Extract the [x, y] coordinate from the center of the cell holding the provided text.  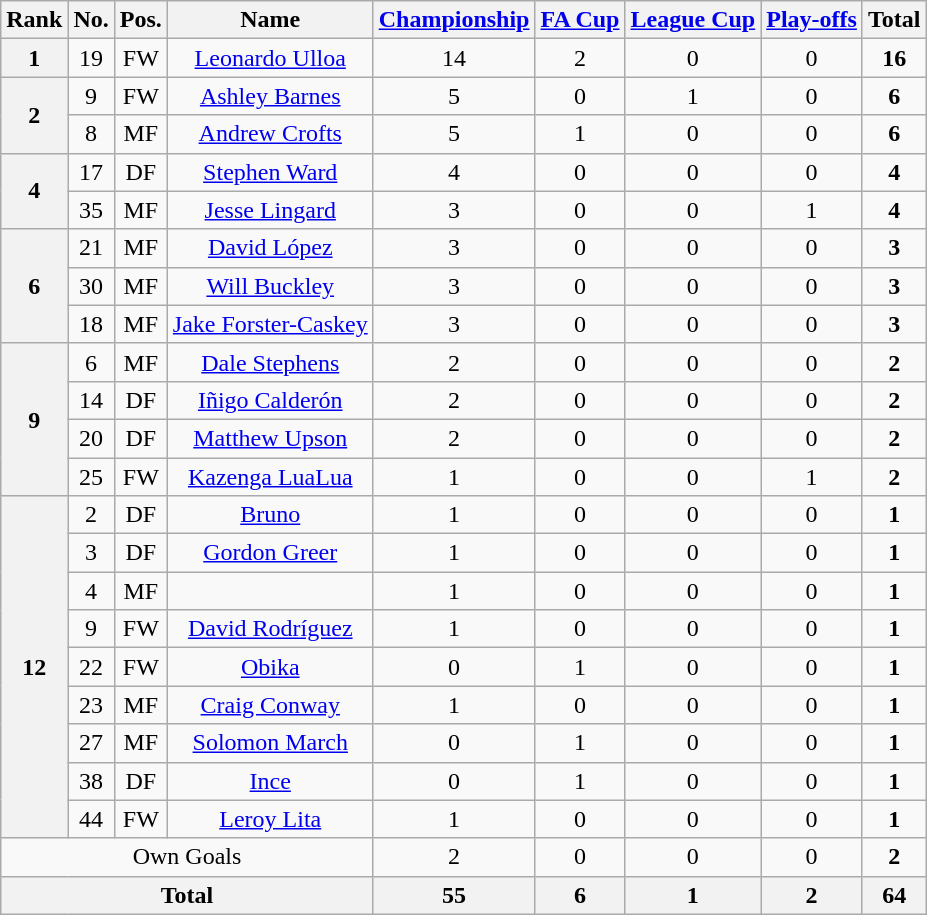
Andrew Crofts [270, 134]
League Cup [693, 20]
Ince [270, 781]
16 [894, 58]
18 [91, 324]
David Rodríguez [270, 629]
Ashley Barnes [270, 96]
Own Goals [187, 857]
Leonardo Ulloa [270, 58]
Championship [454, 20]
Pos. [140, 20]
FA Cup [580, 20]
12 [34, 668]
44 [91, 819]
19 [91, 58]
Bruno [270, 515]
Dale Stephens [270, 362]
David López [270, 248]
25 [91, 477]
Will Buckley [270, 286]
Rank [34, 20]
Kazenga LuaLua [270, 477]
Craig Conway [270, 705]
20 [91, 438]
30 [91, 286]
38 [91, 781]
35 [91, 210]
8 [91, 134]
17 [91, 172]
55 [454, 895]
Jesse Lingard [270, 210]
Play-offs [812, 20]
21 [91, 248]
No. [91, 20]
22 [91, 667]
Gordon Greer [270, 553]
23 [91, 705]
27 [91, 743]
Iñigo Calderón [270, 400]
Matthew Upson [270, 438]
Leroy Lita [270, 819]
Solomon March [270, 743]
Jake Forster-Caskey [270, 324]
64 [894, 895]
Stephen Ward [270, 172]
Obika [270, 667]
Name [270, 20]
